Search for the cell housing the specified text and yield its [x, y] center coordinate. 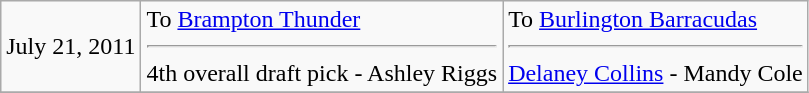
To Brampton Thunder4th overall draft pick - Ashley Riggs [322, 47]
To Burlington BarracudasDelaney Collins - Mandy Cole [656, 47]
July 21, 2011 [71, 47]
